From the cell containing the given text, extract its center point as (x, y) coordinate. 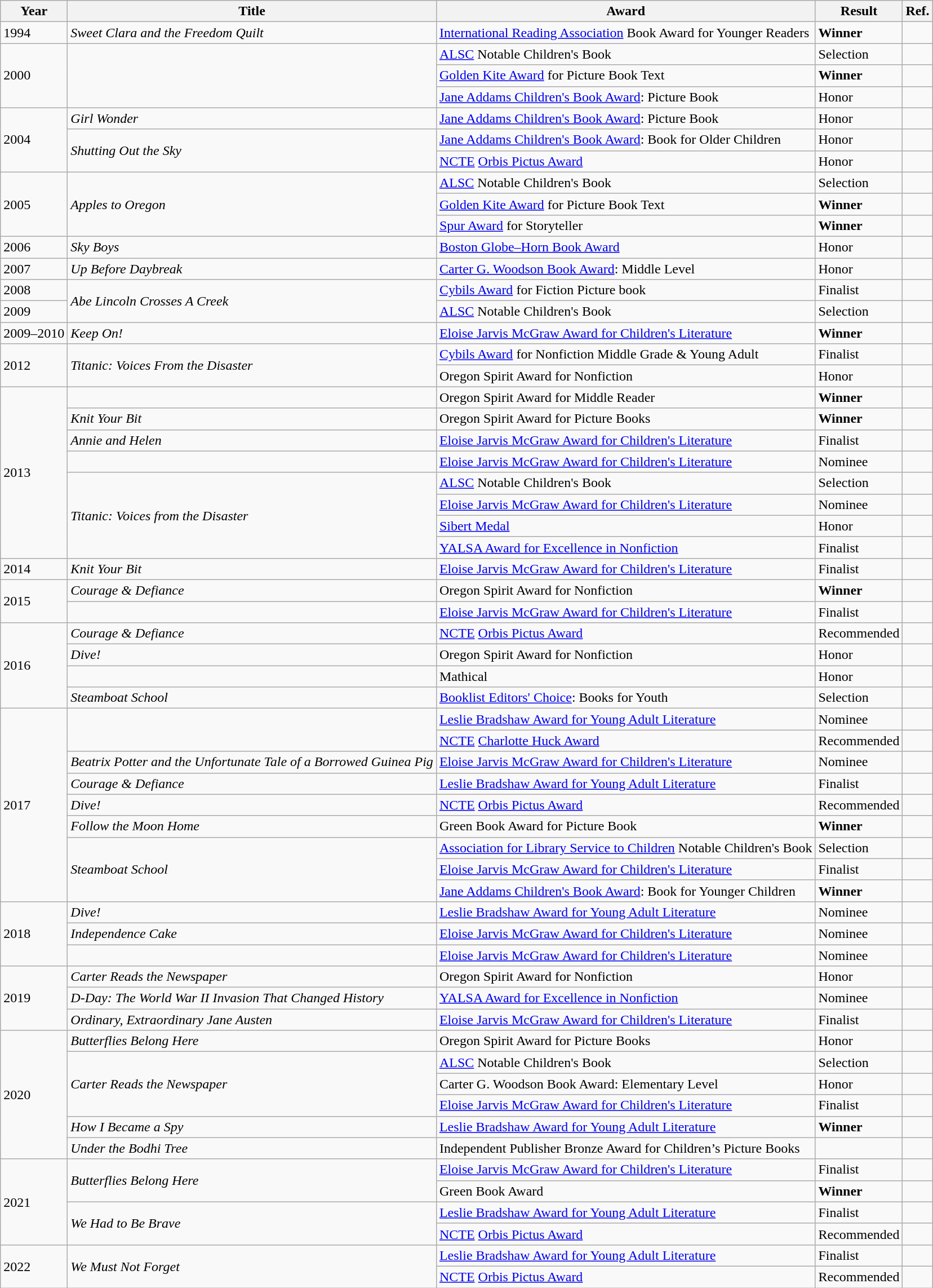
Shutting Out the Sky (252, 151)
Apples to Oregon (252, 204)
2016 (34, 666)
2015 (34, 601)
Titanic: Voices from the Disaster (252, 515)
Follow the Moon Home (252, 826)
Girl Wonder (252, 118)
2008 (34, 290)
2014 (34, 569)
Green Book Award (625, 1191)
Mathical (625, 676)
Jane Addams Children's Book Award: Book for Younger Children (625, 891)
Titanic: Voices From the Disaster (252, 365)
2012 (34, 365)
2007 (34, 269)
Result (859, 11)
Booklist Editors' Choice: Books for Youth (625, 698)
2013 (34, 472)
We Must Not Forget (252, 1266)
2005 (34, 204)
How I Became a Spy (252, 1127)
2018 (34, 933)
2021 (34, 1202)
Spur Award for Storyteller (625, 225)
2006 (34, 247)
2020 (34, 1095)
Boston Globe–Horn Book Award (625, 247)
Green Book Award for Picture Book (625, 826)
Cybils Award for Nonfiction Middle Grade & Young Adult (625, 355)
2017 (34, 805)
Abe Lincoln Crosses A Creek (252, 301)
Keep On! (252, 333)
Carter G. Woodson Book Award: Elementary Level (625, 1084)
1994 (34, 33)
Up Before Daybreak (252, 269)
Sibert Medal (625, 526)
Independent Publisher Bronze Award for Children’s Picture Books (625, 1148)
Ref. (917, 11)
We Had to Be Brave (252, 1223)
Title (252, 11)
Oregon Spirit Award for Middle Reader (625, 397)
D-Day: The World War II Invasion That Changed History (252, 998)
NCTE Charlotte Huck Award (625, 741)
Association for Library Service to Children Notable Children's Book (625, 848)
2019 (34, 998)
Ordinary, Extraordinary Jane Austen (252, 1020)
Carter G. Woodson Book Award: Middle Level (625, 269)
Annie and Helen (252, 440)
Jane Addams Children's Book Award: Book for Older Children (625, 140)
2009–2010 (34, 333)
2000 (34, 76)
2009 (34, 312)
Sweet Clara and the Freedom Quilt (252, 33)
Award (625, 11)
2022 (34, 1266)
International Reading Association Book Award for Younger Readers (625, 33)
2004 (34, 140)
Under the Bodhi Tree (252, 1148)
Cybils Award for Fiction Picture book (625, 290)
Independence Cake (252, 933)
Beatrix Potter and the Unfortunate Tale of a Borrowed Guinea Pig (252, 762)
Sky Boys (252, 247)
Year (34, 11)
